From the cell containing the given text, extract its center point as [x, y] coordinate. 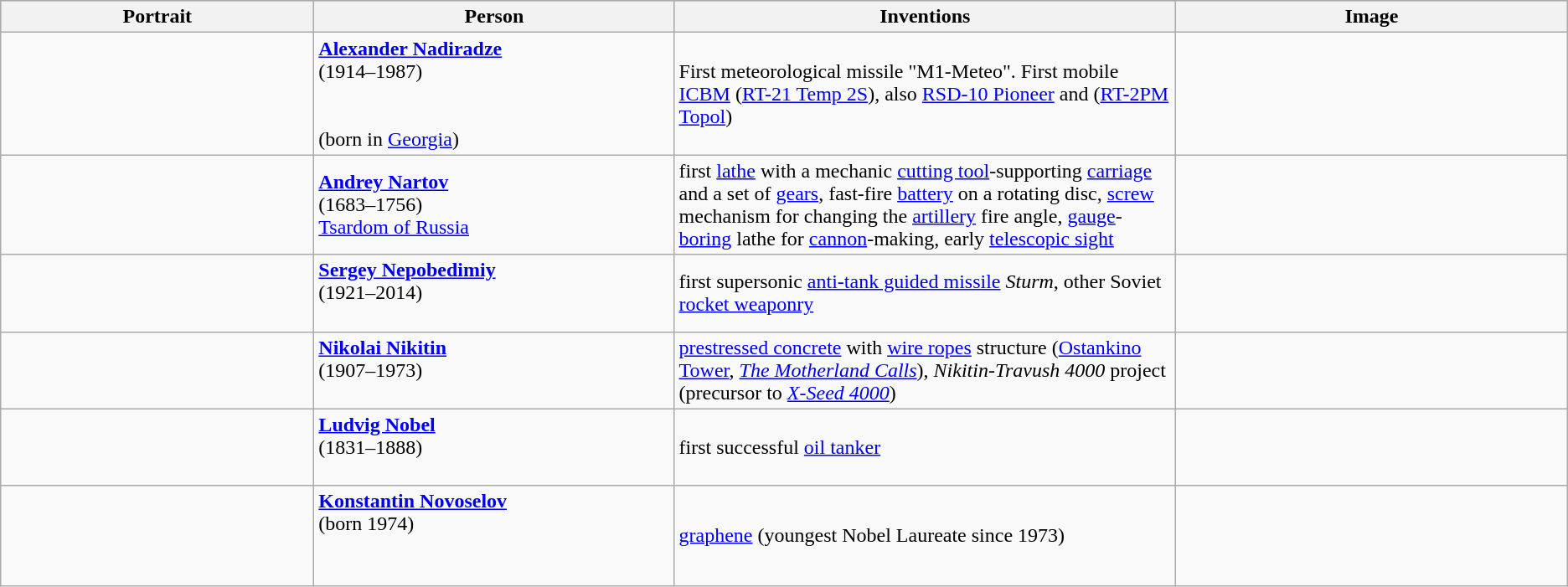
Inventions [925, 17]
Image [1372, 17]
Ludvig Nobel (1831–1888) [494, 447]
graphene (youngest Nobel Laureate since 1973) [925, 536]
Andrey Nartov (1683–1756) Tsardom of Russia [494, 204]
Nikolai Nikitin (1907–1973) [494, 370]
first supersonic anti-tank guided missile Sturm, other Soviet rocket weaponry [925, 293]
First meteorological missile "M1-Meteo". First mobile ICBM (RT-21 Temp 2S), also RSD-10 Pioneer and (RT-2PM Topol) [925, 94]
Person [494, 17]
Portrait [157, 17]
Alexander Nadiradze(1914–1987)(born in Georgia) [494, 94]
Sergey Nepobedimiy (1921–2014) [494, 293]
prestressed concrete with wire ropes structure (Ostankino Tower, The Motherland Calls), Nikitin-Travush 4000 project (precursor to X-Seed 4000) [925, 370]
Konstantin Novoselov (born 1974) [494, 536]
first successful oil tanker [925, 447]
